Provide the [X, Y] coordinate of the cell's center where the given text is located.  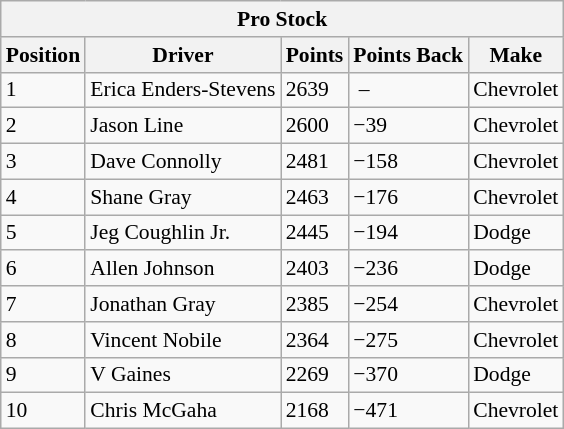
9 [43, 375]
Position [43, 55]
2481 [315, 162]
2364 [315, 340]
−176 [408, 197]
Vincent Nobile [182, 340]
6 [43, 269]
2168 [315, 411]
−39 [408, 126]
Chris McGaha [182, 411]
– [408, 90]
−194 [408, 233]
−275 [408, 340]
Points [315, 55]
Jonathan Gray [182, 304]
4 [43, 197]
2403 [315, 269]
2445 [315, 233]
Pro Stock [282, 19]
Jason Line [182, 126]
2269 [315, 375]
1 [43, 90]
−370 [408, 375]
8 [43, 340]
Points Back [408, 55]
2639 [315, 90]
2463 [315, 197]
Make [516, 55]
Driver [182, 55]
Erica Enders-Stevens [182, 90]
Shane Gray [182, 197]
−236 [408, 269]
Allen Johnson [182, 269]
3 [43, 162]
10 [43, 411]
−254 [408, 304]
−471 [408, 411]
Dave Connolly [182, 162]
V Gaines [182, 375]
2 [43, 126]
7 [43, 304]
5 [43, 233]
Jeg Coughlin Jr. [182, 233]
2600 [315, 126]
−158 [408, 162]
2385 [315, 304]
